Detect which cell encompasses the target text, then output its (X, Y) center coordinate. 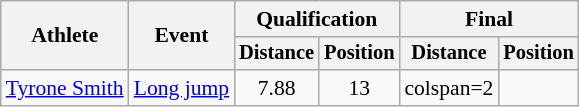
Event (182, 36)
Tyrone Smith (65, 88)
Long jump (182, 88)
Final (488, 19)
7.88 (276, 88)
colspan=2 (448, 88)
Qualification (316, 19)
Athlete (65, 36)
13 (359, 88)
